Locate the cell with the specified text and output its [x, y] center coordinate. 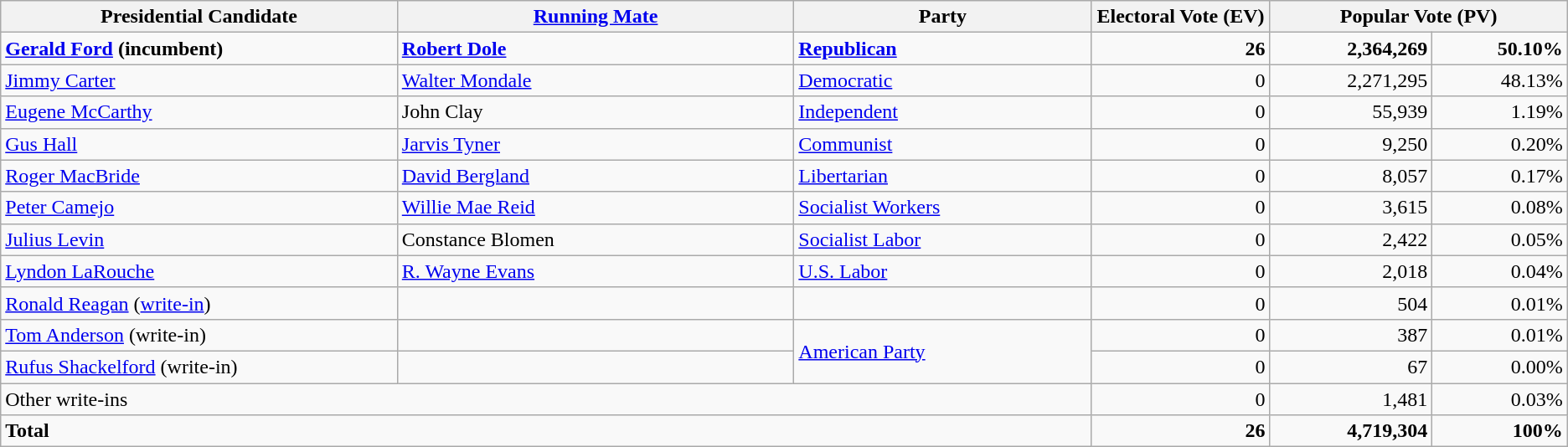
David Bergland [596, 176]
2,271,295 [1351, 80]
387 [1351, 335]
Communist [943, 144]
Socialist Labor [943, 239]
U.S. Labor [943, 271]
100% [1499, 431]
55,939 [1351, 112]
Other write-ins [546, 399]
Lyndon LaRouche [199, 271]
Presidential Candidate [199, 17]
Rufus Shackelford (write-in) [199, 367]
Total [546, 431]
0.08% [1499, 208]
4,719,304 [1351, 431]
48.13% [1499, 80]
Libertarian [943, 176]
2,364,269 [1351, 49]
Eugene McCarthy [199, 112]
American Party [943, 351]
Electoral Vote (EV) [1181, 17]
John Clay [596, 112]
67 [1351, 367]
Gerald Ford (incumbent) [199, 49]
Robert Dole [596, 49]
2,422 [1351, 239]
Gus Hall [199, 144]
Ronald Reagan (write-in) [199, 303]
Walter Mondale [596, 80]
Running Mate [596, 17]
Willie Mae Reid [596, 208]
Party [943, 17]
0.05% [1499, 239]
Socialist Workers [943, 208]
1.19% [1499, 112]
Roger MacBride [199, 176]
Constance Blomen [596, 239]
0.00% [1499, 367]
0.17% [1499, 176]
9,250 [1351, 144]
Independent [943, 112]
8,057 [1351, 176]
Tom Anderson (write-in) [199, 335]
Peter Camejo [199, 208]
Julius Levin [199, 239]
1,481 [1351, 399]
0.20% [1499, 144]
0.03% [1499, 399]
50.10% [1499, 49]
Democratic [943, 80]
0.04% [1499, 271]
Popular Vote (PV) [1419, 17]
504 [1351, 303]
R. Wayne Evans [596, 271]
2,018 [1351, 271]
Jimmy Carter [199, 80]
Jarvis Tyner [596, 144]
Republican [943, 49]
3,615 [1351, 208]
